Determine the (X, Y) coordinate at the center of the cell enclosing the given text.  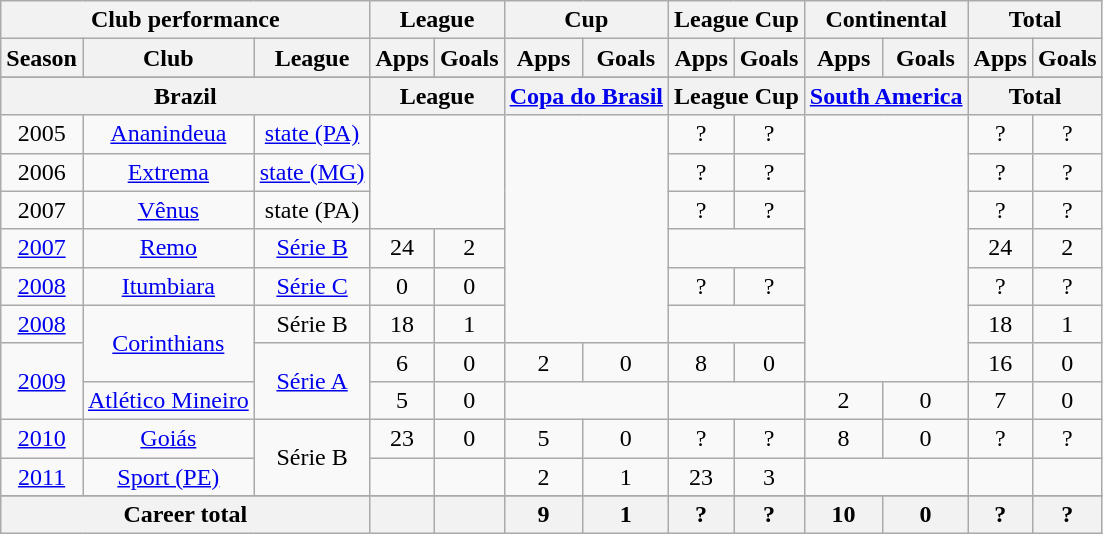
Continental (886, 20)
16 (1000, 362)
Career total (186, 515)
Vênus (168, 210)
10 (844, 515)
Brazil (186, 96)
2010 (42, 438)
Remo (168, 248)
2006 (42, 172)
2005 (42, 134)
Copa do Brasil (586, 96)
Season (42, 58)
South America (886, 96)
Atlético Mineiro (168, 400)
7 (1000, 400)
3 (770, 477)
Série C (312, 286)
Club performance (186, 20)
2009 (42, 381)
Sport (PE) (168, 477)
Ananindeua (168, 134)
Goiás (168, 438)
Corinthians (168, 343)
Série A (312, 381)
Cup (586, 20)
Extrema (168, 172)
state (MG) (312, 172)
Club (168, 58)
Itumbiara (168, 286)
9 (544, 515)
6 (402, 362)
2011 (42, 477)
